Detect which cell encompasses the target text, then output its (X, Y) center coordinate. 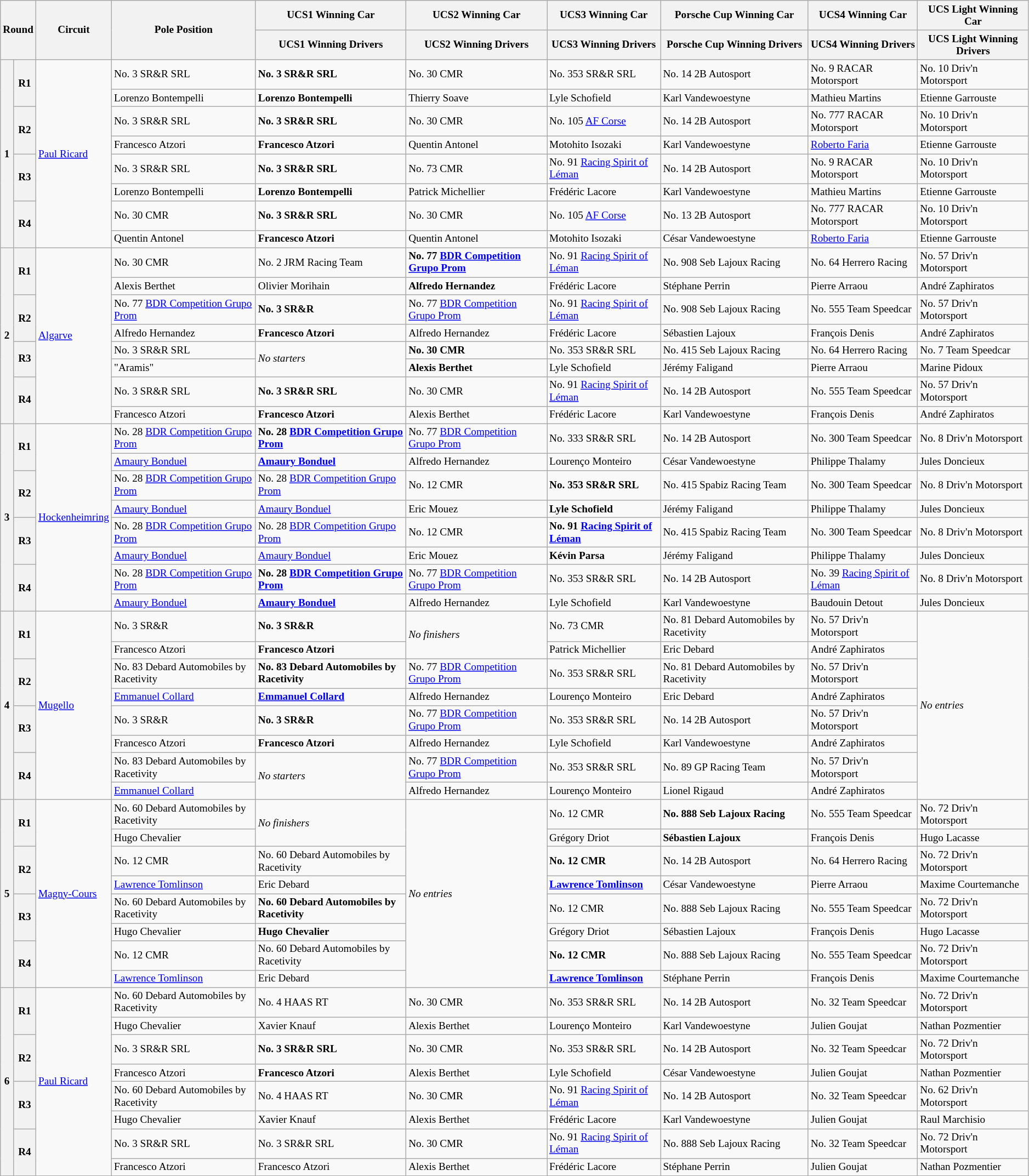
No. 415 Seb Lajoux Racing (735, 351)
Thierry Soave (477, 98)
UCS4 Winning Car (863, 15)
"Aramis" (184, 368)
1 (7, 153)
UCS2 Winning Car (477, 15)
UCS Light Winning Drivers (973, 45)
Porsche Cup Winning Drivers (735, 45)
Baudouin Detout (863, 603)
Olivier Morihain (331, 286)
6 (7, 1082)
4 (7, 706)
No. 333 SR&R SRL (604, 438)
UCS4 Winning Drivers (863, 45)
Marine Pidoux (973, 368)
UCS Light Winning Car (973, 15)
Hockenheimring (73, 517)
UCS1 Winning Drivers (331, 45)
3 (7, 517)
No. 62 Driv'n Motorsport (973, 1097)
Raul Marchisio (973, 1120)
Pole Position (184, 30)
Lionel Rigaud (735, 791)
5 (7, 893)
No. 2 JRM Racing Team (331, 262)
UCS2 Winning Drivers (477, 45)
UCS3 Winning Drivers (604, 45)
Kévin Parsa (604, 556)
No. 13 2B Autosport (735, 215)
UCS1 Winning Car (331, 15)
2 (7, 335)
Magny-Cours (73, 893)
Porsche Cup Winning Car (735, 15)
No. 89 GP Racing Team (735, 767)
Round (19, 30)
Algarve (73, 335)
UCS3 Winning Car (604, 15)
No. 7 Team Speedcar (973, 351)
No. 39 Racing Spirit of Léman (863, 579)
Circuit (73, 30)
Mugello (73, 706)
